Output the (x, y) coordinate of the center of the cell containing the given text.  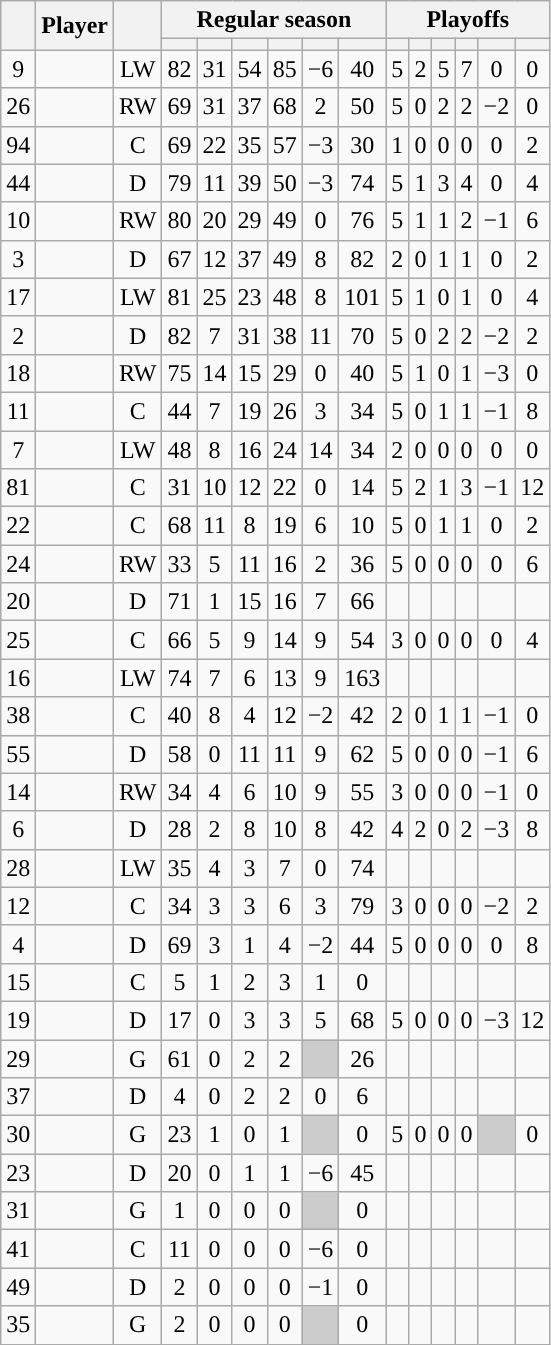
13 (284, 678)
163 (362, 678)
71 (180, 602)
41 (18, 1249)
62 (362, 754)
36 (362, 564)
76 (362, 221)
101 (362, 297)
18 (18, 373)
94 (18, 145)
33 (180, 564)
39 (250, 183)
Player (75, 26)
Regular season (274, 20)
61 (180, 1059)
70 (362, 335)
58 (180, 754)
85 (284, 69)
45 (362, 1173)
80 (180, 221)
75 (180, 373)
Playoffs (468, 20)
57 (284, 145)
67 (180, 259)
